Output the [X, Y] coordinate of the center of the cell containing the given text.  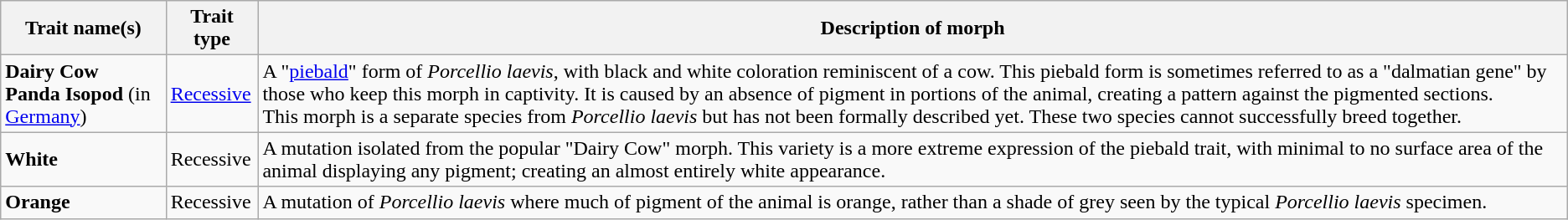
White [84, 159]
Trait name(s) [84, 28]
Description of morph [913, 28]
Trait type [212, 28]
Orange [84, 202]
Dairy CowPanda Isopod (in Germany) [84, 94]
